Provide the (x, y) coordinate of the cell's center where the given text is located.  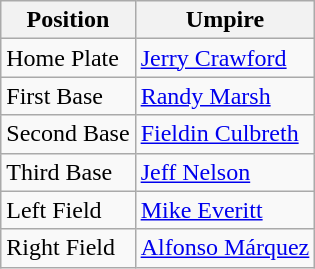
Second Base (68, 134)
Jerry Crawford (225, 58)
Home Plate (68, 58)
Alfonso Márquez (225, 248)
Randy Marsh (225, 96)
Fieldin Culbreth (225, 134)
First Base (68, 96)
Third Base (68, 172)
Jeff Nelson (225, 172)
Mike Everitt (225, 210)
Umpire (225, 20)
Left Field (68, 210)
Position (68, 20)
Right Field (68, 248)
